Detect which cell encompasses the target text, then output its (X, Y) center coordinate. 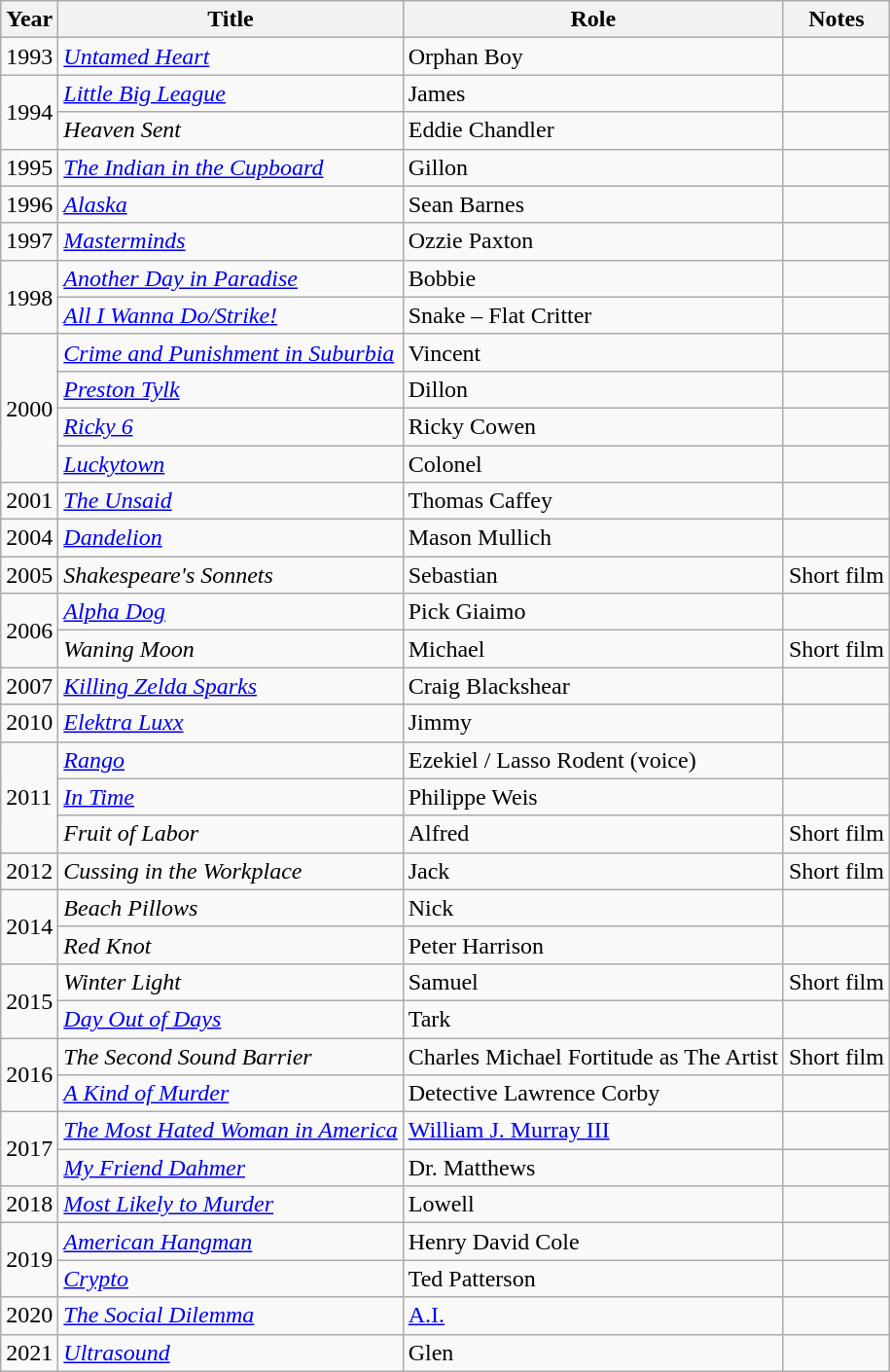
Little Big League (231, 93)
Samuel (593, 982)
A.I. (593, 1316)
Title (231, 19)
Preston Tylk (231, 389)
Luckytown (231, 464)
Jack (593, 871)
2007 (29, 686)
Role (593, 19)
2017 (29, 1149)
Elektra Luxx (231, 723)
Winter Light (231, 982)
2011 (29, 797)
2001 (29, 501)
Bobbie (593, 278)
James (593, 93)
Cussing in the Workplace (231, 871)
2006 (29, 631)
Year (29, 19)
The Social Dilemma (231, 1316)
Heaven Sent (231, 130)
Nick (593, 908)
Tark (593, 1019)
Vincent (593, 352)
Alpha Dog (231, 612)
Craig Blackshear (593, 686)
2010 (29, 723)
1995 (29, 167)
Jimmy (593, 723)
The Indian in the Cupboard (231, 167)
2020 (29, 1316)
Fruit of Labor (231, 834)
Untamed Heart (231, 56)
1997 (29, 241)
Beach Pillows (231, 908)
Dandelion (231, 538)
2005 (29, 575)
2021 (29, 1353)
Henry David Cole (593, 1242)
1998 (29, 297)
In Time (231, 797)
American Hangman (231, 1242)
Rango (231, 760)
Lowell (593, 1205)
1996 (29, 204)
Waning Moon (231, 649)
Sean Barnes (593, 204)
Killing Zelda Sparks (231, 686)
Dillon (593, 389)
Ultrasound (231, 1353)
Shakespeare's Sonnets (231, 575)
Alfred (593, 834)
The Unsaid (231, 501)
2018 (29, 1205)
William J. Murray III (593, 1131)
Alaska (231, 204)
2019 (29, 1260)
2016 (29, 1074)
Pick Giaimo (593, 612)
Ricky Cowen (593, 426)
Orphan Boy (593, 56)
Colonel (593, 464)
Sebastian (593, 575)
1993 (29, 56)
Ezekiel / Lasso Rodent (voice) (593, 760)
Detective Lawrence Corby (593, 1094)
Gillon (593, 167)
Ricky 6 (231, 426)
Red Knot (231, 945)
The Most Hated Woman in America (231, 1131)
2015 (29, 1000)
My Friend Dahmer (231, 1168)
1994 (29, 112)
Eddie Chandler (593, 130)
Crypto (231, 1279)
Another Day in Paradise (231, 278)
A Kind of Murder (231, 1094)
2012 (29, 871)
Day Out of Days (231, 1019)
Philippe Weis (593, 797)
2000 (29, 408)
Glen (593, 1353)
Peter Harrison (593, 945)
Snake – Flat Critter (593, 315)
Crime and Punishment in Suburbia (231, 352)
Ozzie Paxton (593, 241)
Most Likely to Murder (231, 1205)
Masterminds (231, 241)
2014 (29, 926)
2004 (29, 538)
Dr. Matthews (593, 1168)
Charles Michael Fortitude as The Artist (593, 1056)
Notes (837, 19)
Michael (593, 649)
Mason Mullich (593, 538)
Thomas Caffey (593, 501)
Ted Patterson (593, 1279)
All I Wanna Do/Strike! (231, 315)
The Second Sound Barrier (231, 1056)
